Capture the cell that displays the provided text and extract its [x, y] central coordinate. 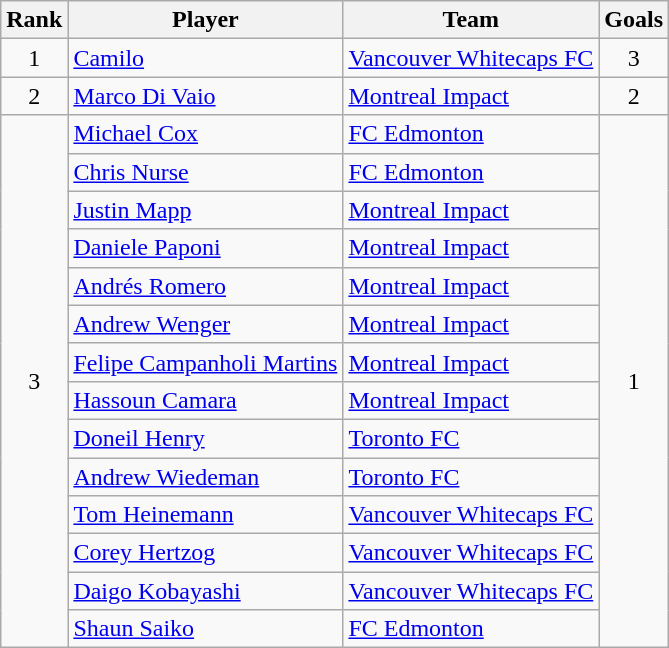
Justin Mapp [206, 210]
Daniele Paponi [206, 248]
Player [206, 20]
Andrew Wiedeman [206, 477]
Hassoun Camara [206, 400]
Goals [634, 20]
Rank [34, 20]
Corey Hertzog [206, 553]
Camilo [206, 58]
Shaun Saiko [206, 629]
Doneil Henry [206, 438]
Andrés Romero [206, 286]
Tom Heinemann [206, 515]
Chris Nurse [206, 172]
Michael Cox [206, 134]
Andrew Wenger [206, 324]
Felipe Campanholi Martins [206, 362]
Marco Di Vaio [206, 96]
Team [471, 20]
Daigo Kobayashi [206, 591]
